From the cell containing the given text, extract its center point as [x, y] coordinate. 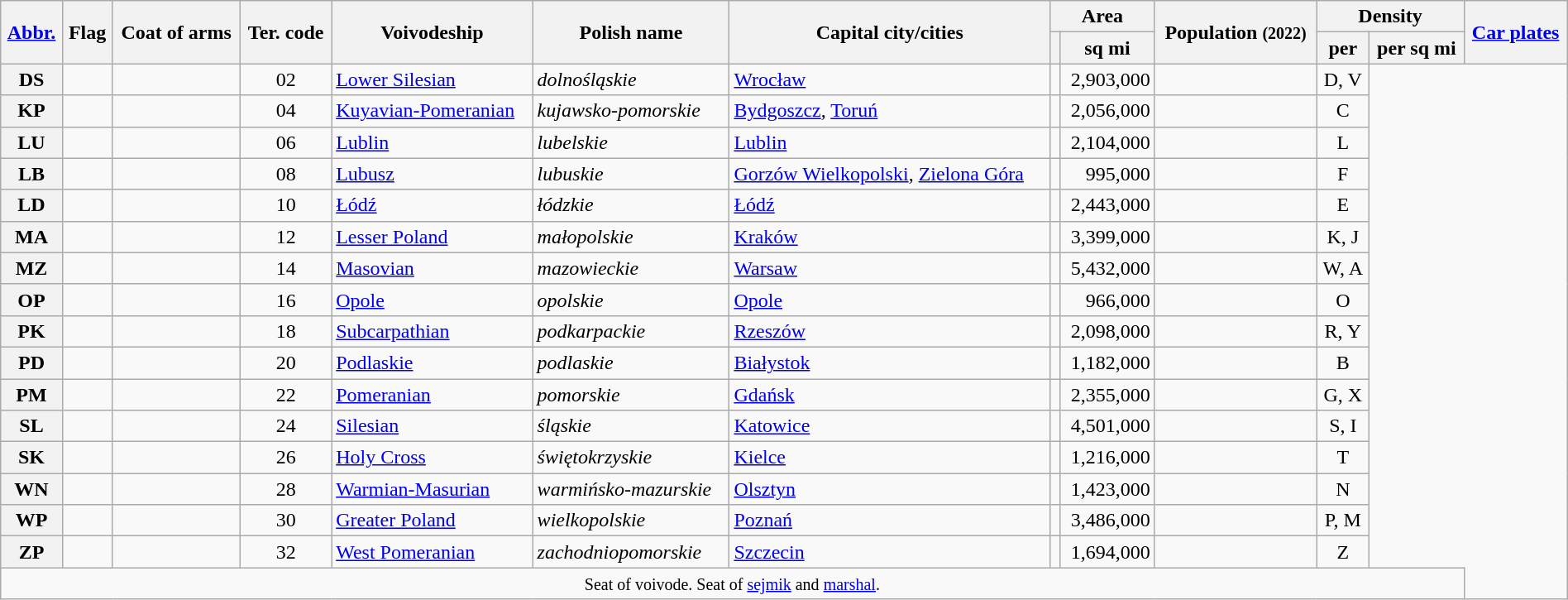
Lower Silesian [432, 79]
per [1343, 48]
Population (2022) [1236, 32]
C [1343, 111]
D, V [1343, 79]
WP [31, 521]
SL [31, 426]
lubelskie [631, 142]
Z [1343, 552]
Kielce [890, 458]
Olsztyn [890, 489]
Poznań [890, 521]
OP [31, 300]
śląskie [631, 426]
ZP [31, 552]
4,501,000 [1107, 426]
SK [31, 458]
B [1343, 362]
Lesser Poland [432, 237]
Holy Cross [432, 458]
per sq mi [1417, 48]
Flag [87, 32]
28 [286, 489]
Voivodeship [432, 32]
3,486,000 [1107, 521]
2,443,000 [1107, 205]
wielkopolskie [631, 521]
LU [31, 142]
Podlaskie [432, 362]
Masovian [432, 268]
Seat of voivode. Seat of sejmik and marshal. [733, 583]
West Pomeranian [432, 552]
sq mi [1107, 48]
Abbr. [31, 32]
opolskie [631, 300]
Rzeszów [890, 331]
mazowieckie [631, 268]
24 [286, 426]
Subcarpathian [432, 331]
Warsaw [890, 268]
KP [31, 111]
pomorskie [631, 395]
1,423,000 [1107, 489]
E [1343, 205]
zachodniopomorskie [631, 552]
warmińsko-mazurskie [631, 489]
14 [286, 268]
Kraków [890, 237]
F [1343, 174]
S, I [1343, 426]
Gdańsk [890, 395]
Białystok [890, 362]
L [1343, 142]
1,182,000 [1107, 362]
małopolskie [631, 237]
5,432,000 [1107, 268]
W, A [1343, 268]
PD [31, 362]
K, J [1343, 237]
10 [286, 205]
Greater Poland [432, 521]
Pomeranian [432, 395]
dolnośląskie [631, 79]
Silesian [432, 426]
Area [1103, 17]
P, M [1343, 521]
Polish name [631, 32]
32 [286, 552]
Gorzów Wielkopolski, Zielona Góra [890, 174]
lubuskie [631, 174]
20 [286, 362]
N [1343, 489]
DS [31, 79]
3,399,000 [1107, 237]
Density [1390, 17]
podkarpackie [631, 331]
Bydgoszcz, Toruń [890, 111]
Szczecin [890, 552]
Capital city/cities [890, 32]
łódzkie [631, 205]
MZ [31, 268]
R, Y [1343, 331]
Ter. code [286, 32]
08 [286, 174]
WN [31, 489]
1,216,000 [1107, 458]
PM [31, 395]
18 [286, 331]
16 [286, 300]
1,694,000 [1107, 552]
995,000 [1107, 174]
12 [286, 237]
T [1343, 458]
Coat of arms [177, 32]
Kuyavian-Pomeranian [432, 111]
podlaskie [631, 362]
2,903,000 [1107, 79]
02 [286, 79]
26 [286, 458]
kujawsko-pomorskie [631, 111]
22 [286, 395]
świętokrzyskie [631, 458]
2,056,000 [1107, 111]
PK [31, 331]
2,098,000 [1107, 331]
LD [31, 205]
Car plates [1515, 32]
Lubusz [432, 174]
G, X [1343, 395]
06 [286, 142]
Wrocław [890, 79]
2,355,000 [1107, 395]
966,000 [1107, 300]
Warmian-Masurian [432, 489]
Katowice [890, 426]
04 [286, 111]
MA [31, 237]
2,104,000 [1107, 142]
O [1343, 300]
LB [31, 174]
30 [286, 521]
